Scan for the cell matching the given text and deliver its [X, Y] coordinate at center. 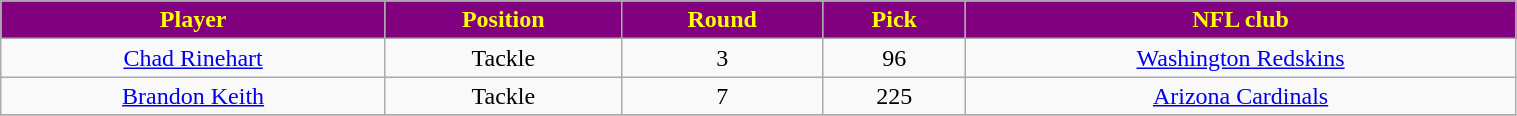
225 [894, 96]
Chad Rinehart [194, 58]
NFL club [1240, 20]
7 [722, 96]
Arizona Cardinals [1240, 96]
Washington Redskins [1240, 58]
96 [894, 58]
Round [722, 20]
Pick [894, 20]
Position [503, 20]
Brandon Keith [194, 96]
3 [722, 58]
Player [194, 20]
